Return [X, Y] of the center of cell containing provided text 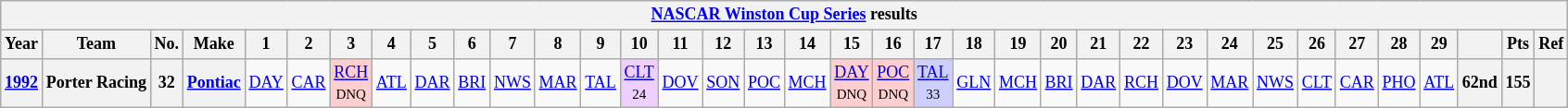
5 [432, 44]
Porter Racing [96, 83]
8 [558, 44]
6 [473, 44]
24 [1230, 44]
PHO [1399, 83]
62nd [1479, 83]
18 [974, 44]
1 [266, 44]
3 [351, 44]
9 [601, 44]
Make [213, 44]
2 [309, 44]
RCH [1142, 83]
27 [1357, 44]
RCHDNQ [351, 83]
Pontiac [213, 83]
4 [392, 44]
SON [723, 83]
TAL [601, 83]
TAL33 [933, 83]
22 [1142, 44]
1992 [22, 83]
11 [680, 44]
Pts [1518, 44]
29 [1439, 44]
21 [1099, 44]
13 [765, 44]
16 [893, 44]
7 [513, 44]
32 [167, 83]
12 [723, 44]
CLT24 [639, 83]
10 [639, 44]
28 [1399, 44]
20 [1058, 44]
No. [167, 44]
DAYDNQ [852, 83]
NASCAR Winston Cup Series results [784, 15]
POC [765, 83]
Ref [1551, 44]
17 [933, 44]
Year [22, 44]
POCDNQ [893, 83]
155 [1518, 83]
15 [852, 44]
26 [1316, 44]
Team [96, 44]
23 [1184, 44]
DAY [266, 83]
25 [1275, 44]
CLT [1316, 83]
19 [1018, 44]
GLN [974, 83]
14 [807, 44]
